Return the [X, Y] coordinate for the center point of the cell that contains the specified text.  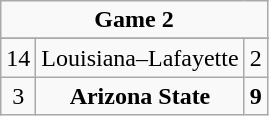
14 [18, 58]
Arizona State [140, 96]
3 [18, 96]
9 [256, 96]
Louisiana–Lafayette [140, 58]
2 [256, 58]
Game 2 [134, 20]
